Pinpoint the cell where the given text exists, returning its (X, Y) midpoint coordinate. 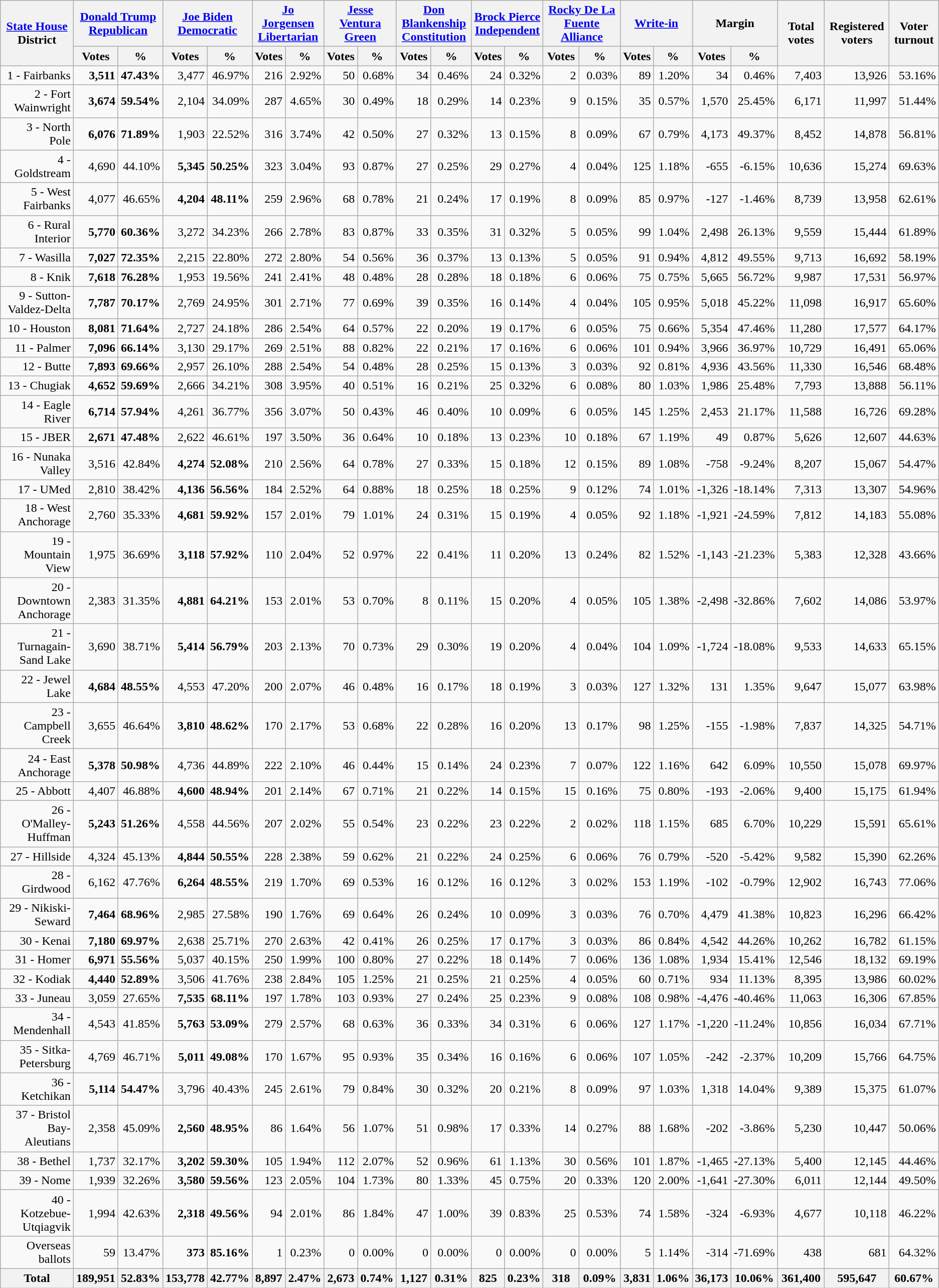
16,034 (857, 1024)
6,011 (801, 1180)
6,714 (95, 411)
1 (269, 1252)
14,878 (857, 133)
373 (185, 1252)
38.71% (140, 647)
1,903 (185, 133)
15,067 (857, 464)
2.78% (305, 232)
55.08% (914, 515)
681 (857, 1252)
10,636 (801, 167)
123 (269, 1180)
31.35% (140, 601)
2.10% (305, 765)
6 - Rural Interior (37, 232)
44.63% (914, 438)
0.73% (377, 647)
259 (269, 199)
2.04% (305, 554)
5,414 (185, 647)
4,600 (185, 791)
52.89% (140, 979)
52.83% (140, 1278)
16,692 (857, 257)
1.87% (673, 1161)
6,264 (185, 882)
361,400 (801, 1278)
2.57% (305, 1024)
11 - Palmer (37, 348)
10,856 (801, 1024)
8,207 (801, 464)
9,582 (801, 856)
-1,724 (711, 647)
7,618 (95, 276)
-1,143 (711, 554)
3,506 (185, 979)
5,770 (95, 232)
0.50% (377, 133)
5 - West Fairbanks (37, 199)
-9.24% (754, 464)
40 - Kotzebue-Utqiagvik (37, 1213)
-3.86% (754, 1128)
59.30% (230, 1161)
-6.15% (754, 167)
17 - UMed (37, 489)
12 - Butte (37, 367)
15,274 (857, 167)
4,684 (95, 686)
2.47% (305, 1278)
53.97% (914, 601)
0.07% (600, 765)
61.89% (914, 232)
4,077 (95, 199)
5,018 (711, 302)
49.56% (230, 1213)
-655 (711, 167)
67.71% (914, 1024)
2.14% (305, 791)
2.56% (305, 464)
6.09% (754, 765)
60.36% (140, 232)
-2,498 (711, 601)
3,831 (637, 1278)
31 - Homer (37, 960)
2,957 (185, 367)
2,215 (185, 257)
216 (269, 75)
3,202 (185, 1161)
46.71% (140, 1057)
21 - Turnagain-Sand Lake (37, 647)
1.04% (673, 232)
1.64% (305, 1128)
36 - Ketchikan (37, 1089)
184 (269, 489)
48.95% (230, 1128)
5,400 (801, 1161)
12,328 (857, 554)
7,893 (95, 367)
2.52% (305, 489)
Jo JorgensenLibertarian (288, 24)
1.13% (524, 1161)
99 (637, 232)
11,098 (801, 302)
-242 (711, 1057)
15,390 (857, 856)
7,812 (801, 515)
35 - Sitka-Petersburg (37, 1057)
60.02% (914, 979)
16,296 (857, 915)
-21.23% (754, 554)
-1,921 (711, 515)
17,531 (857, 276)
5,243 (95, 823)
11,330 (801, 367)
35.33% (140, 515)
47.20% (230, 686)
189,951 (95, 1278)
3,655 (95, 726)
24.18% (230, 328)
7,180 (95, 941)
438 (801, 1252)
1.32% (673, 686)
0.29% (451, 101)
49 (711, 438)
54.71% (914, 726)
2,673 (341, 1278)
15,375 (857, 1089)
1.58% (673, 1213)
3.95% (305, 386)
51 (413, 1128)
5,665 (711, 276)
3.50% (305, 438)
4,324 (95, 856)
-1,641 (711, 1180)
5,383 (801, 554)
9,713 (801, 257)
4,136 (185, 489)
1,570 (711, 101)
7,787 (95, 302)
4,261 (185, 411)
4,479 (711, 915)
4,553 (185, 686)
State House District (37, 33)
0.62% (377, 856)
25.71% (230, 941)
4,558 (185, 823)
5,230 (801, 1128)
685 (711, 823)
1.16% (673, 765)
48.62% (230, 726)
91 (637, 257)
222 (269, 765)
4,881 (185, 601)
55.56% (140, 960)
56.97% (914, 276)
46.61% (230, 438)
0.95% (673, 302)
Don BlankenshipConstitution (433, 24)
9,647 (801, 686)
7,027 (95, 257)
8,081 (95, 328)
Total votes (801, 33)
11,280 (801, 328)
0.66% (673, 328)
98 (637, 726)
1.68% (673, 1128)
3,580 (185, 1180)
46.97% (230, 75)
19.56% (230, 276)
14 - Eagle River (37, 411)
65.15% (914, 647)
120 (637, 1180)
11,063 (801, 998)
3,690 (95, 647)
14.04% (754, 1089)
4 - Goldstream (37, 167)
301 (269, 302)
2,760 (95, 515)
14,086 (857, 601)
5,763 (185, 1024)
1 - Fairbanks (37, 75)
50.55% (230, 856)
45.22% (754, 302)
Overseas ballots (37, 1252)
46.22% (914, 1213)
32.17% (140, 1161)
27.65% (140, 998)
7 - Wasilla (37, 257)
-127 (711, 199)
52.08% (230, 464)
25 - Abbott (37, 791)
30 - Kenai (37, 941)
36,173 (711, 1278)
69.66% (140, 367)
1.99% (305, 960)
34.09% (230, 101)
20 - Downtown Anchorage (37, 601)
241 (269, 276)
1.17% (673, 1024)
279 (269, 1024)
57.92% (230, 554)
3,059 (95, 998)
0.69% (377, 302)
48.94% (230, 791)
38.42% (140, 489)
3,118 (185, 554)
70.17% (140, 302)
10,209 (801, 1057)
56.72% (754, 276)
4,844 (185, 856)
4,736 (185, 765)
136 (637, 960)
12 (561, 464)
68.11% (230, 998)
Donald TrumpRepublican (118, 24)
1.52% (673, 554)
642 (711, 765)
69.28% (914, 411)
-18.08% (754, 647)
2,622 (185, 438)
39 - Nome (37, 1180)
157 (269, 515)
2.41% (305, 276)
9 - Sutton-Valdez-Delta (37, 302)
94 (269, 1213)
-202 (711, 1128)
64.21% (230, 601)
43.66% (914, 554)
2,560 (185, 1128)
46.65% (140, 199)
2.38% (305, 856)
50.98% (140, 765)
Write-in (656, 24)
107 (637, 1057)
3,477 (185, 75)
16,917 (857, 302)
0.40% (451, 411)
10,262 (801, 941)
33 (413, 232)
64.32% (914, 1252)
21.17% (754, 411)
4,812 (711, 257)
Total (37, 1278)
41.85% (140, 1024)
15,078 (857, 765)
12,546 (801, 960)
210 (269, 464)
29.17% (230, 348)
13 - Chugiak (37, 386)
4,543 (95, 1024)
37 - Bristol Bay-Aleutians (37, 1128)
54.96% (914, 489)
61.07% (914, 1089)
42.77% (230, 1278)
36.77% (230, 411)
14,325 (857, 726)
83 (341, 232)
238 (269, 979)
22 - Jewel Lake (37, 686)
Jesse VenturaGreen (360, 24)
0.82% (377, 348)
9,400 (801, 791)
27 - Hillside (37, 856)
-2.06% (754, 791)
45.09% (140, 1128)
0.11% (451, 601)
15.41% (754, 960)
5,345 (185, 167)
9,987 (801, 276)
0.54% (377, 823)
56.11% (914, 386)
15,766 (857, 1057)
56.79% (230, 647)
2.02% (305, 823)
69.63% (914, 167)
95 (341, 1057)
76.28% (140, 276)
11,997 (857, 101)
2.17% (305, 726)
266 (269, 232)
7,793 (801, 386)
10,447 (857, 1128)
0.74% (377, 1278)
1.20% (673, 75)
4,542 (711, 941)
Margin (735, 24)
2,453 (711, 411)
-1,326 (711, 489)
10,229 (801, 823)
59.56% (230, 1180)
103 (341, 998)
-102 (711, 882)
-32.86% (754, 601)
316 (269, 133)
110 (269, 554)
0.81% (673, 367)
44.26% (754, 941)
13,888 (857, 386)
3,516 (95, 464)
41.76% (230, 979)
Voter turnout (914, 33)
44.56% (230, 823)
49.08% (230, 1057)
Registered voters (857, 33)
2,727 (185, 328)
5,626 (801, 438)
70 (341, 647)
64.17% (914, 328)
323 (269, 167)
22.80% (230, 257)
1,953 (185, 276)
51.44% (914, 101)
356 (269, 411)
3,674 (95, 101)
53.16% (914, 75)
40.15% (230, 960)
2.00% (673, 1180)
1.14% (673, 1252)
27.58% (230, 915)
40.43% (230, 1089)
-1.46% (754, 199)
65.06% (914, 348)
97 (637, 1089)
10,823 (801, 915)
47.48% (140, 438)
14,183 (857, 515)
4,690 (95, 167)
24 - East Anchorage (37, 765)
65.61% (914, 823)
43.56% (754, 367)
32 - Kodiak (37, 979)
131 (711, 686)
77.06% (914, 882)
60 (637, 979)
16,491 (857, 348)
2,638 (185, 941)
0.83% (524, 1213)
6.70% (754, 823)
34.21% (230, 386)
4,681 (185, 515)
44.89% (230, 765)
7,837 (801, 726)
2.51% (305, 348)
0.49% (377, 101)
16 - Nunaka Valley (37, 464)
15,444 (857, 232)
40 (341, 386)
2,985 (185, 915)
25.45% (754, 101)
66.42% (914, 915)
48.11% (230, 199)
3.07% (305, 411)
8 - Knik (37, 276)
201 (269, 791)
56 (341, 1128)
11 (488, 554)
36.97% (754, 348)
19 - Mountain View (37, 554)
0.96% (451, 1161)
1,318 (711, 1089)
Rocky De La FuenteAlliance (582, 24)
13.47% (140, 1252)
13,926 (857, 75)
1,737 (95, 1161)
71.89% (140, 133)
56.81% (914, 133)
34 - Mendenhall (37, 1024)
49.55% (754, 257)
1.76% (305, 915)
16,743 (857, 882)
46.64% (140, 726)
9,559 (801, 232)
1.33% (451, 1180)
5,011 (185, 1057)
1.94% (305, 1161)
3,130 (185, 348)
-27.13% (754, 1161)
270 (269, 941)
3,796 (185, 1089)
17,577 (857, 328)
36.69% (140, 554)
1.35% (754, 686)
42.63% (140, 1213)
82 (637, 554)
5,378 (95, 765)
825 (488, 1278)
10,118 (857, 1213)
-4,476 (711, 998)
8,897 (269, 1278)
58.19% (914, 257)
31 (488, 232)
48 (341, 276)
44.46% (914, 1161)
16,782 (857, 941)
-758 (711, 464)
228 (269, 856)
68.48% (914, 367)
2.92% (305, 75)
4,440 (95, 979)
45 (488, 1180)
153,778 (185, 1278)
1.73% (377, 1180)
-324 (711, 1213)
49.50% (914, 1180)
1,127 (413, 1278)
0.43% (377, 411)
3,511 (95, 75)
-1,465 (711, 1161)
50.06% (914, 1128)
245 (269, 1089)
287 (269, 101)
-11.24% (754, 1024)
6,162 (95, 882)
125 (637, 167)
1.78% (305, 998)
269 (269, 348)
10,729 (801, 348)
25.48% (754, 386)
5,114 (95, 1089)
56.56% (230, 489)
59.92% (230, 515)
55 (341, 823)
12,144 (857, 1180)
2.05% (305, 1180)
60.67% (914, 1278)
-24.59% (754, 515)
12,902 (801, 882)
26.13% (754, 232)
16,726 (857, 411)
71.64% (140, 328)
18 - West Anchorage (37, 515)
8,739 (801, 199)
11.13% (754, 979)
4,204 (185, 199)
2.80% (305, 257)
1.06% (673, 1278)
12,607 (857, 438)
3,966 (711, 348)
7,403 (801, 75)
2,318 (185, 1213)
65.60% (914, 302)
16,546 (857, 367)
22.52% (230, 133)
50.25% (230, 167)
286 (269, 328)
190 (269, 915)
7,464 (95, 915)
1,939 (95, 1180)
2.71% (305, 302)
62.61% (914, 199)
16,306 (857, 998)
6,171 (801, 101)
3.74% (305, 133)
7,096 (95, 348)
42.84% (140, 464)
53.09% (230, 1024)
24.95% (230, 302)
108 (637, 998)
288 (269, 367)
1.07% (377, 1128)
51.26% (140, 823)
5,354 (711, 328)
9,533 (801, 647)
0.63% (377, 1024)
3,272 (185, 232)
41.38% (754, 915)
2,810 (95, 489)
68.96% (140, 915)
47.43% (140, 75)
-71.69% (754, 1252)
200 (269, 686)
934 (711, 979)
3,810 (185, 726)
-1,220 (711, 1024)
46.88% (140, 791)
7,535 (185, 998)
-27.30% (754, 1180)
4,677 (801, 1213)
0.37% (451, 257)
13,986 (857, 979)
-2.37% (754, 1057)
26.10% (230, 367)
62.26% (914, 856)
57.94% (140, 411)
32.26% (140, 1180)
6,971 (95, 960)
8,395 (801, 979)
4,652 (95, 386)
0.44% (377, 765)
1.15% (673, 823)
4,407 (95, 791)
1,934 (711, 960)
1,975 (95, 554)
1.05% (673, 1057)
29 - Nikiski-Seward (37, 915)
4,936 (711, 367)
45.13% (140, 856)
1.67% (305, 1057)
15,175 (857, 791)
47.46% (754, 328)
72.35% (140, 257)
1,994 (95, 1213)
0.51% (377, 386)
69.19% (914, 960)
13,307 (857, 489)
219 (269, 882)
1.70% (305, 882)
2,769 (185, 302)
26 - O'Malley-Huffman (37, 823)
2,383 (95, 601)
85.16% (230, 1252)
2,104 (185, 101)
59.69% (140, 386)
10.06% (754, 1278)
122 (637, 765)
61.15% (914, 941)
14,633 (857, 647)
-6.93% (754, 1213)
-18.14% (754, 489)
64.75% (914, 1057)
10 - Houston (37, 328)
2,498 (711, 232)
Brock PierceIndependent (508, 24)
4,274 (185, 464)
28 - Girdwood (37, 882)
15 - JBER (37, 438)
61.94% (914, 791)
93 (341, 167)
61 (488, 1161)
2 - Fort Wainwright (37, 101)
100 (341, 960)
2,671 (95, 438)
18,132 (857, 960)
34.23% (230, 232)
118 (637, 823)
Joe BidenDemocratic (207, 24)
595,647 (857, 1278)
11,588 (801, 411)
33 - Juneau (37, 998)
1.00% (451, 1213)
1.09% (673, 647)
47 (413, 1213)
112 (341, 1161)
7,602 (801, 601)
272 (269, 257)
207 (269, 823)
-1.98% (754, 726)
2.96% (305, 199)
15,591 (857, 823)
2.13% (305, 647)
3 - North Pole (37, 133)
13,958 (857, 199)
59.54% (140, 101)
44.10% (140, 167)
85 (637, 199)
9,389 (801, 1089)
3.04% (305, 167)
1.84% (377, 1213)
10,550 (801, 765)
2.84% (305, 979)
38 - Bethel (37, 1161)
77 (341, 302)
1,986 (711, 386)
5,037 (185, 960)
-520 (711, 856)
-155 (711, 726)
8,452 (801, 133)
15,077 (857, 686)
2,666 (185, 386)
250 (269, 960)
318 (561, 1278)
308 (269, 386)
203 (269, 647)
-0.79% (754, 882)
63.98% (914, 686)
0.34% (451, 1057)
-40.46% (754, 998)
1.38% (673, 601)
49.37% (754, 133)
2.63% (305, 941)
0.30% (451, 647)
67.85% (914, 998)
2,358 (95, 1128)
2.61% (305, 1089)
47.76% (140, 882)
145 (637, 411)
-193 (711, 791)
12,145 (857, 1161)
4,173 (711, 133)
-5.42% (754, 856)
4,769 (95, 1057)
7,313 (801, 489)
0.88% (377, 489)
66.14% (140, 348)
6,076 (95, 133)
23 - Campbell Creek (37, 726)
4.65% (305, 101)
-314 (711, 1252)
